Determine the (x, y) coordinate at the center of the cell enclosing the given text.  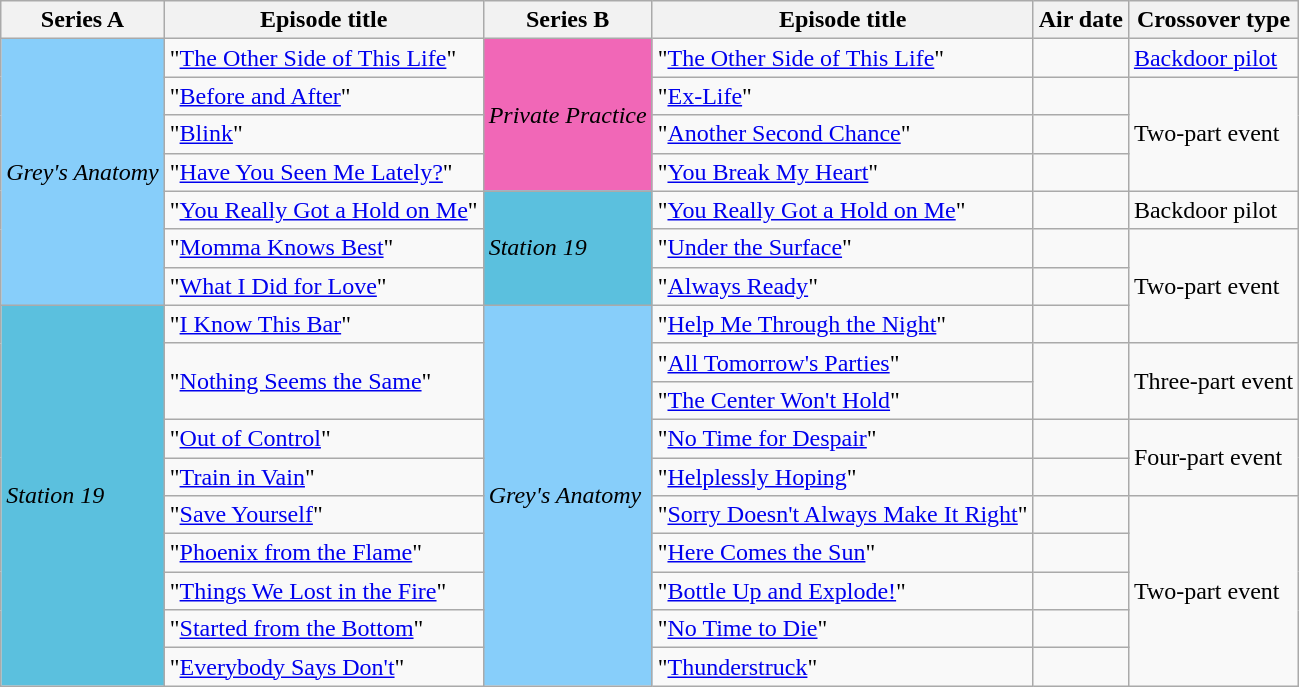
"Under the Surface" (842, 248)
"I Know This Bar" (324, 324)
"Out of Control" (324, 438)
"All Tomorrow's Parties" (842, 362)
"Thunderstruck" (842, 667)
"Train in Vain" (324, 477)
"No Time for Despair" (842, 438)
Four-part event (1213, 457)
Private Practice (568, 115)
Crossover type (1213, 20)
"Nothing Seems the Same" (324, 381)
"Another Second Chance" (842, 134)
Series B (568, 20)
"Sorry Doesn't Always Make It Right" (842, 515)
"Things We Lost in the Fire" (324, 591)
"Everybody Says Don't" (324, 667)
"Momma Knows Best" (324, 248)
"Started from the Bottom" (324, 629)
"Ex-Life" (842, 96)
"Helplessly Hoping" (842, 477)
"Always Ready" (842, 286)
"Help Me Through the Night" (842, 324)
"What I Did for Love" (324, 286)
"Blink" (324, 134)
"Bottle Up and Explode!" (842, 591)
Three-part event (1213, 381)
"Save Yourself" (324, 515)
"Phoenix from the Flame" (324, 553)
"Before and After" (324, 96)
"The Center Won't Hold" (842, 400)
Series A (83, 20)
"Here Comes the Sun" (842, 553)
"You Break My Heart" (842, 172)
"No Time to Die" (842, 629)
"Have You Seen Me Lately?" (324, 172)
Air date (1080, 20)
